Extract the [X, Y] coordinate from the center of the cell holding the provided text.  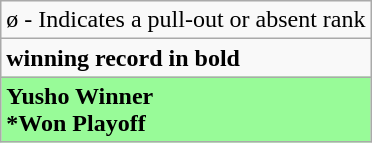
winning record in bold [186, 58]
ø - Indicates a pull-out or absent rank [186, 20]
Yusho Winner*Won Playoff [186, 110]
